Determine the (x, y) coordinate at the center of the cell enclosing the given text.  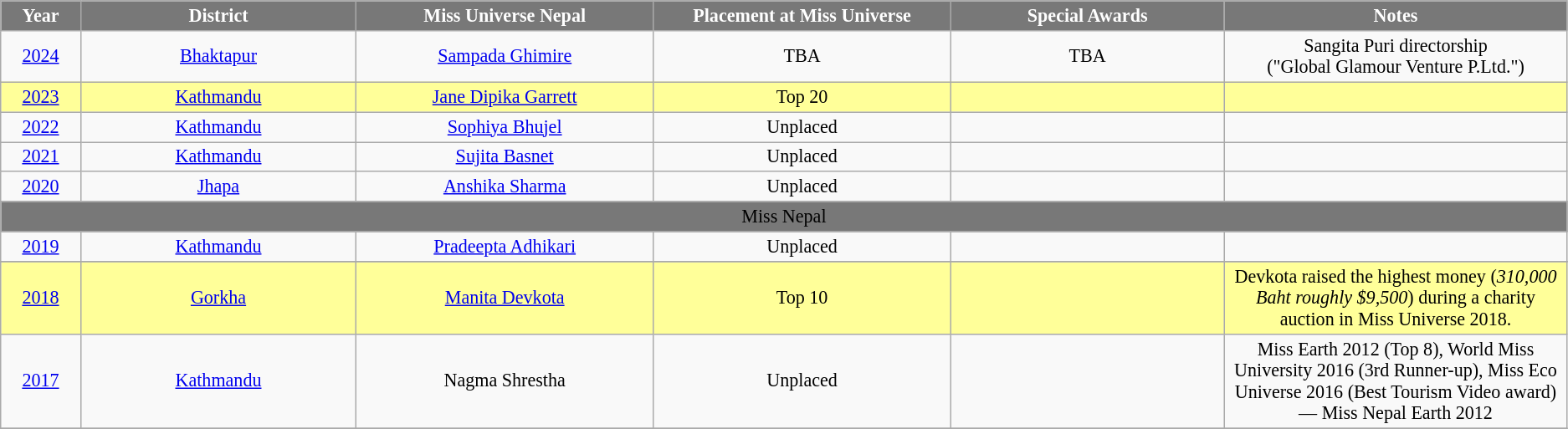
Year (40, 15)
Miss Earth 2012 (Top 8), World Miss University 2016 (3rd Runner-up), Miss Eco Universe 2016 (Best Tourism Video award) — Miss Nepal Earth 2012 (1396, 380)
2017 (40, 380)
2022 (40, 126)
Placement at Miss Universe (802, 15)
Sampada Ghimire (505, 55)
Pradeepta Adhikari (505, 247)
2021 (40, 156)
Sangita Puri directorship("Global Glamour Venture P.Ltd.") (1396, 55)
Special Awards (1087, 15)
Top 10 (802, 298)
2018 (40, 298)
2024 (40, 55)
Miss Universe Nepal (505, 15)
Jane Dipika Garrett (505, 97)
2020 (40, 186)
District (218, 15)
Bhaktapur (218, 55)
2023 (40, 97)
Notes (1396, 15)
Miss Nepal (784, 217)
Sujita Basnet (505, 156)
Nagma Shrestha (505, 380)
Anshika Sharma (505, 186)
Jhapa (218, 186)
Devkota raised the highest money (310,000 Baht roughly $9,500) during a charity auction in Miss Universe 2018. (1396, 298)
Top 20 (802, 97)
2019 (40, 247)
Sophiya Bhujel (505, 126)
Gorkha (218, 298)
Manita Devkota (505, 298)
